Return the (X, Y) coordinate for the center point of the cell that contains the specified text.  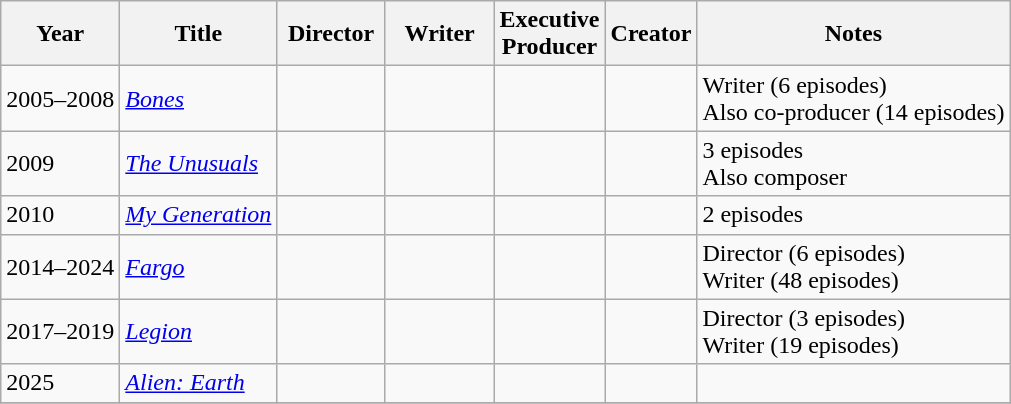
2014–2024 (60, 266)
Director (332, 34)
2010 (60, 215)
The Unusuals (198, 164)
Bones (198, 98)
Notes (854, 34)
Creator (651, 34)
Director (6 episodes)Writer (48 episodes) (854, 266)
Director (3 episodes)Writer (19 episodes) (854, 332)
2 episodes (854, 215)
Writer (440, 34)
Legion (198, 332)
3 episodesAlso composer (854, 164)
My Generation (198, 215)
Writer (6 episodes)Also co-producer (14 episodes) (854, 98)
Title (198, 34)
Alien: Earth (198, 383)
2025 (60, 383)
2017–2019 (60, 332)
ExecutiveProducer (550, 34)
Fargo (198, 266)
Year (60, 34)
2009 (60, 164)
2005–2008 (60, 98)
